Determine the [x, y] coordinate at the center of the cell enclosing the given text.  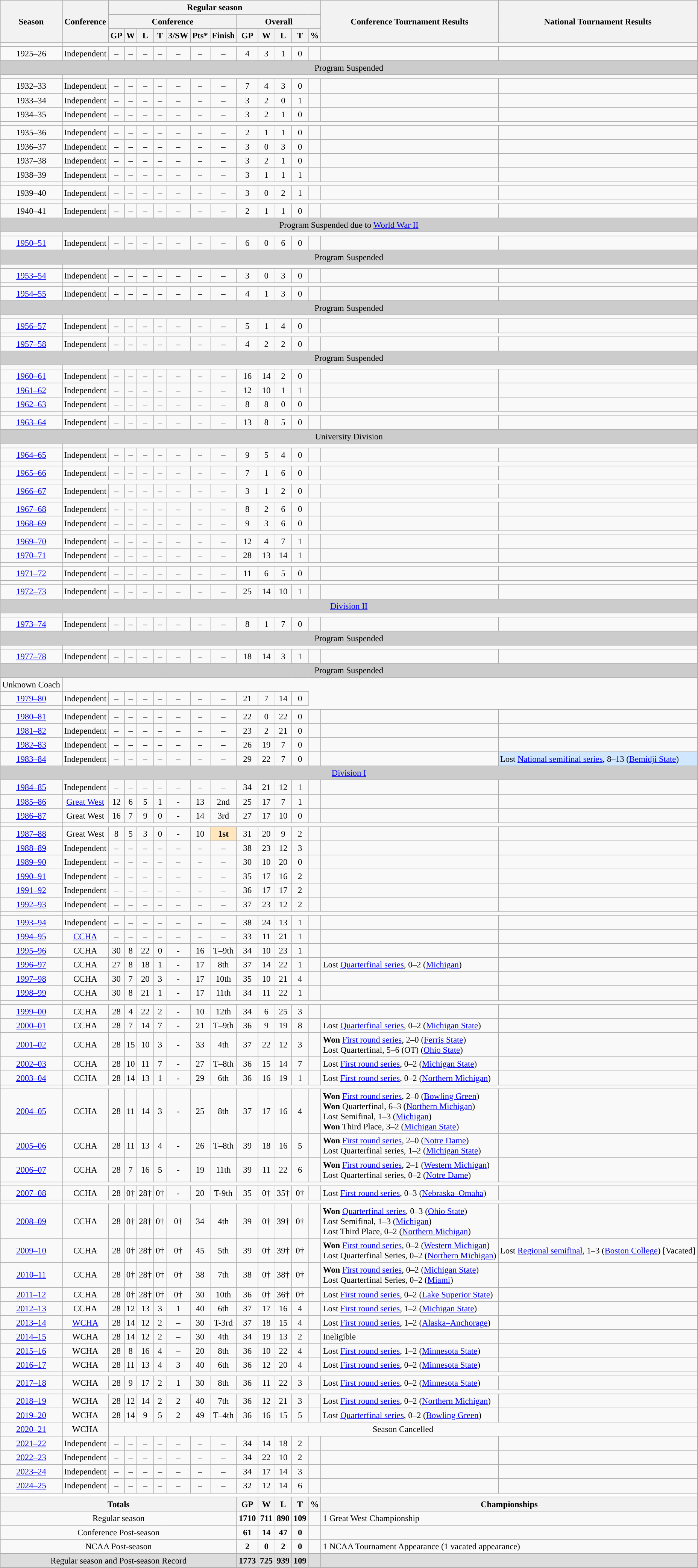
Won First round series, 2–0 (Notre Dame)Lost Quarterfinal series, 1–2 (Michigan State) [409, 1146]
2010–11 [31, 1275]
1964–65 [31, 455]
36† [283, 1294]
Won First round series, 2–1 (Western Michigan)Lost Quarterfinal series, 0–2 (Notre Dame) [409, 1170]
T-9th [223, 1193]
Pts* [200, 36]
2016–17 [31, 1365]
1961–62 [31, 390]
31 [247, 834]
12th [223, 1011]
3/SW [178, 36]
2004–05 [31, 1111]
1965–66 [31, 473]
2021–22 [31, 1444]
711 [266, 1518]
Lost First round series, 0–2 (Michigan State) [409, 1064]
Program Suspended due to World War II [349, 225]
Finish [223, 36]
2014–15 [31, 1336]
1 NCAA Tournament Appearance (1 vacated appearance) [509, 1547]
Lost First round series, 1–2 (Minnesota State) [409, 1351]
2024–25 [31, 1486]
2013–14 [31, 1323]
1925–26 [31, 54]
1939–40 [31, 193]
1710 [247, 1518]
Championships [509, 1504]
1998–99 [31, 993]
1971–72 [31, 574]
24 [266, 923]
2006–07 [31, 1170]
Lost Quarterfinal series, 0–2 (Michigan) [409, 965]
1938–39 [31, 175]
1953–54 [31, 275]
5th [223, 1251]
2020–21 [31, 1429]
Division I [349, 773]
1933–34 [31, 100]
1956–57 [31, 326]
1957–58 [31, 344]
Conference Tournament Results [409, 22]
1993–94 [31, 923]
1932–33 [31, 86]
1984–85 [31, 787]
2011–12 [31, 1294]
Won Quarterfinal series, 0–3 (Ohio State)Lost Semifinal, 1–3 (Michigan)Lost Third Place, 0–2 (Northern Michigan) [409, 1221]
1968–69 [31, 523]
1979–80 [31, 699]
1937–38 [31, 161]
2009–10 [31, 1251]
1969–70 [31, 542]
Lost Quarterfinal series, 0–2 (Bowling Green) [409, 1415]
1988–89 [31, 848]
Totals [119, 1504]
1954–55 [31, 294]
939 [283, 1560]
1963–64 [31, 423]
Lost First round series, 1–2 (Alaska–Anchorage) [409, 1323]
725 [266, 1560]
Division II [349, 606]
Season [31, 22]
2023–24 [31, 1472]
890 [283, 1518]
2003–04 [31, 1078]
1940–41 [31, 211]
Lost Quarterfinal series, 0–2 (Michigan State) [409, 1025]
Unknown Coach [31, 684]
2001–02 [31, 1045]
T-3rd [223, 1323]
1999–00 [31, 1011]
1936–37 [31, 147]
2005–06 [31, 1146]
1991–92 [31, 890]
Regular season and Post-season Record [119, 1560]
Won First round series, 2–0 (Ferris State)Lost Quarterfinal, 5–6 (OT) (Ohio State) [409, 1045]
47 [283, 1532]
Lost First round series, 0–3 (Nebraska–Omaha) [409, 1193]
2007–08 [31, 1193]
1995–96 [31, 951]
1994–95 [31, 937]
Lost Regional semifinal, 1–3 (Boston College) [Vacated] [598, 1251]
1960–61 [31, 376]
1st [223, 834]
Won First round series, 0–2 (Western Michigan)Lost Quarterfinal Series, 0–2 (Northern Michigan) [409, 1251]
3rd [223, 816]
2017–18 [31, 1383]
49 [200, 1415]
Lost First round series, 0–2 (Lake Superior State) [409, 1294]
35† [283, 1193]
1996–97 [31, 965]
Ineligible [409, 1336]
Lost First round series, 1–2 (Michigan State) [409, 1308]
1982–83 [31, 745]
45 [200, 1251]
2002–03 [31, 1064]
1986–87 [31, 816]
2012–13 [31, 1308]
32 [247, 1486]
National Tournament Results [598, 22]
2022–23 [31, 1458]
1990–91 [31, 876]
1934–35 [31, 114]
61 [247, 1532]
Lost National semifinal series, 8–13 (Bemidji State) [598, 759]
2015–16 [31, 1351]
2018–19 [31, 1401]
1970–71 [31, 555]
1989–90 [31, 862]
38† [283, 1275]
1935–36 [31, 132]
1967–68 [31, 509]
1992–93 [31, 904]
Won First round series, 0–2 (Michigan State)Lost Quarterfinal Series, 0–2 (Miami) [409, 1275]
1973–74 [31, 624]
2019–20 [31, 1415]
1773 [247, 1560]
NCAA Post-season [119, 1547]
1 Great West Championship [509, 1518]
1950–51 [31, 243]
T–4th [223, 1415]
2008–09 [31, 1221]
Season Cancelled [403, 1429]
1966–67 [31, 491]
Conference Post-season [119, 1532]
2000–01 [31, 1025]
1997–98 [31, 979]
1977–78 [31, 656]
2nd [223, 802]
1962–63 [31, 404]
1972–73 [31, 592]
1980–81 [31, 717]
University Division [349, 437]
1981–82 [31, 731]
1985–86 [31, 802]
Overall [279, 22]
1987–88 [31, 834]
1983–84 [31, 759]
